Return the (x, y) coordinate for the center point of the cell that contains the specified text.  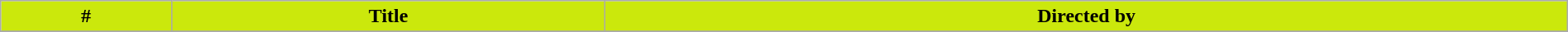
# (86, 16)
Title (389, 16)
Directed by (1087, 16)
